Output the (x, y) coordinate of the center of the cell containing the given text.  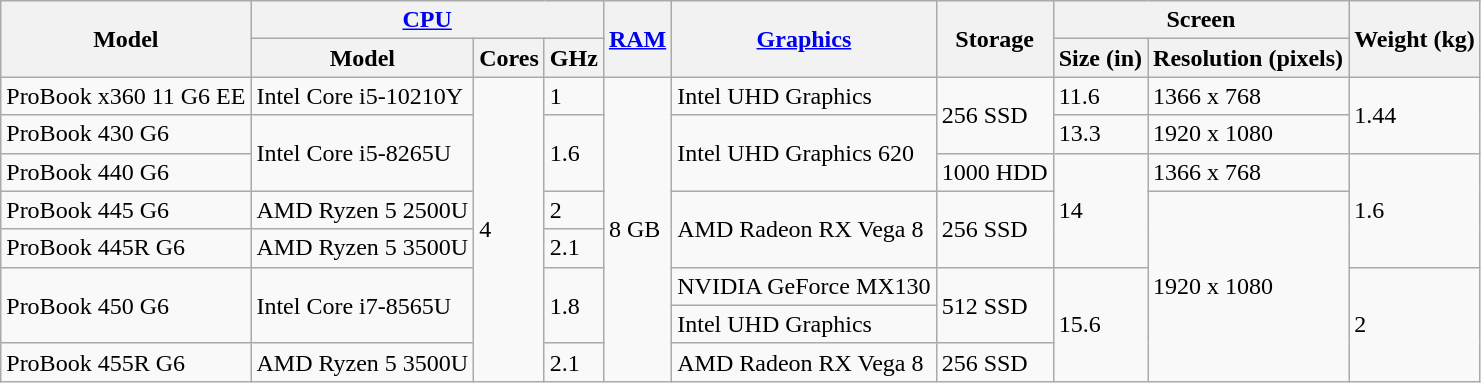
Cores (510, 58)
ProBook 440 G6 (126, 172)
Storage (994, 39)
Intel Core i5-8265U (362, 153)
ProBook 445R G6 (126, 248)
NVIDIA GeForce MX130 (804, 286)
ProBook x360 11 G6 EE (126, 96)
ProBook 455R G6 (126, 362)
ProBook 445 G6 (126, 210)
GHz (574, 58)
1.44 (1415, 115)
13.3 (1100, 134)
Graphics (804, 39)
Intel UHD Graphics 620 (804, 153)
15.6 (1100, 324)
ProBook 450 G6 (126, 305)
11.6 (1100, 96)
14 (1100, 210)
1 (574, 96)
Intel Core i5-10210Y (362, 96)
Screen (1200, 20)
CPU (427, 20)
Resolution (pixels) (1248, 58)
Intel Core i7-8565U (362, 305)
Weight (kg) (1415, 39)
1.8 (574, 305)
RAM (637, 39)
512 SSD (994, 305)
ProBook 430 G6 (126, 134)
8 GB (637, 229)
4 (510, 229)
Size (in) (1100, 58)
AMD Ryzen 5 2500U (362, 210)
1000 HDD (994, 172)
